From the cell containing the given text, extract its center point as (X, Y) coordinate. 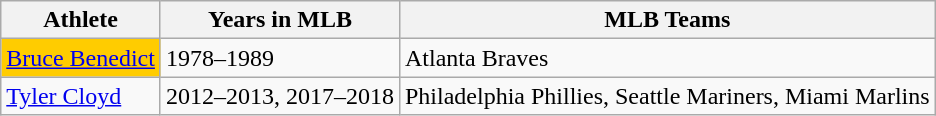
Tyler Cloyd (81, 96)
MLB Teams (667, 20)
1978–1989 (280, 58)
Athlete (81, 20)
Atlanta Braves (667, 58)
Philadelphia Phillies, Seattle Mariners, Miami Marlins (667, 96)
Bruce Benedict (81, 58)
2012–2013, 2017–2018 (280, 96)
Years in MLB (280, 20)
